Return [X, Y] of the center of cell containing provided text 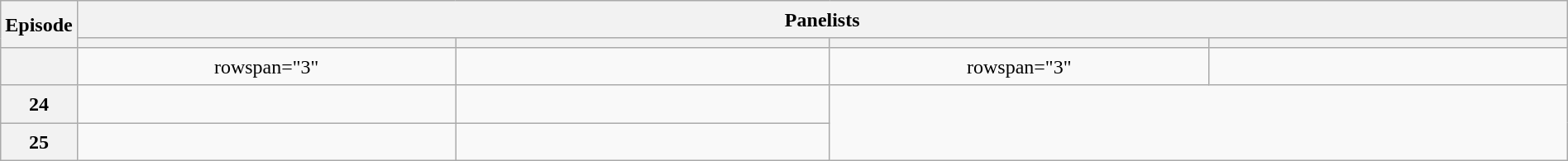
Panelists [822, 20]
Episode [39, 25]
24 [39, 104]
25 [39, 141]
